Find where the given text appears and provide that cell's center as (x, y) coordinate. 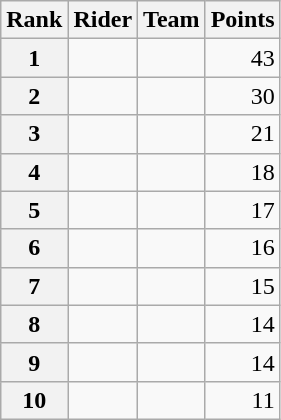
8 (34, 324)
17 (242, 210)
21 (242, 134)
Rider (103, 20)
11 (242, 400)
10 (34, 400)
6 (34, 248)
Rank (34, 20)
2 (34, 96)
16 (242, 248)
43 (242, 58)
1 (34, 58)
30 (242, 96)
Points (242, 20)
5 (34, 210)
15 (242, 286)
18 (242, 172)
Team (172, 20)
3 (34, 134)
9 (34, 362)
4 (34, 172)
7 (34, 286)
